Capture the cell that displays the provided text and extract its [x, y] central coordinate. 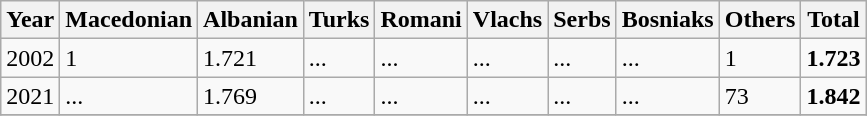
Vlachs [507, 20]
Macedonian [129, 20]
2021 [30, 96]
2002 [30, 58]
Total [834, 20]
Others [760, 20]
Albanian [251, 20]
1.842 [834, 96]
Romani [421, 20]
Serbs [582, 20]
1.769 [251, 96]
Turks [339, 20]
1.723 [834, 58]
73 [760, 96]
1.721 [251, 58]
Year [30, 20]
Bosniaks [668, 20]
